Return the [x, y] coordinate for the center point of the cell that contains the specified text.  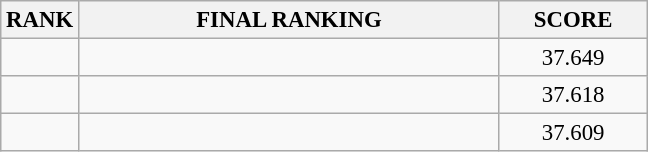
RANK [40, 20]
37.649 [572, 58]
37.618 [572, 95]
SCORE [572, 20]
37.609 [572, 133]
FINAL RANKING [288, 20]
